Find where the given text appears and provide that cell's center as [x, y] coordinate. 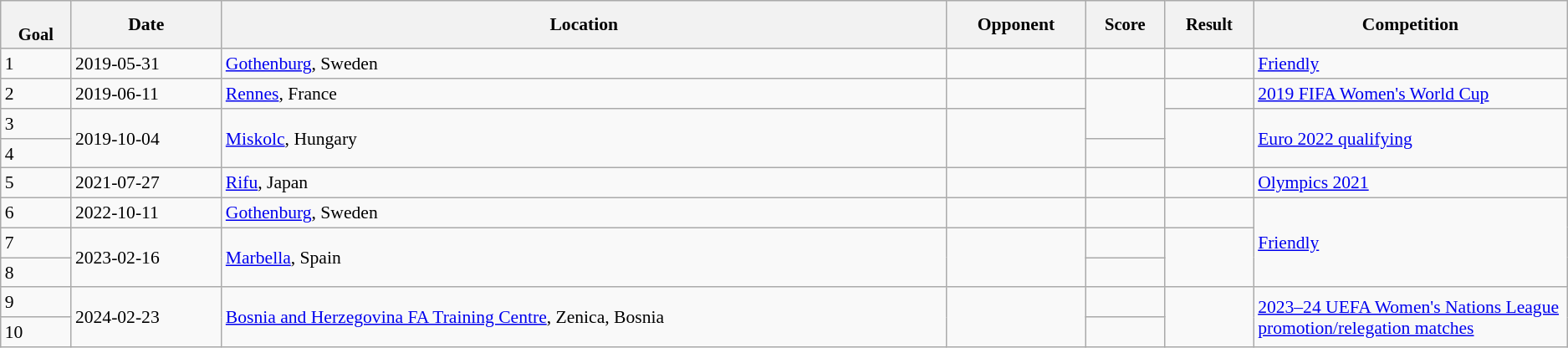
2019-10-04 [146, 139]
2023-02-16 [146, 258]
Rifu, Japan [584, 183]
3 [36, 124]
10 [36, 332]
Rennes, France [584, 94]
Euro 2022 qualifying [1410, 139]
2021-07-27 [146, 183]
2 [36, 94]
Bosnia and Herzegovina FA Training Centre, Zenica, Bosnia [584, 318]
2019 FIFA Women's World Cup [1410, 94]
2024-02-23 [146, 318]
Date [146, 25]
2022-10-11 [146, 213]
Olympics 2021 [1410, 183]
Result [1209, 25]
2019-05-31 [146, 64]
2023–24 UEFA Women's Nations League promotion/relegation matches [1410, 318]
Competition [1410, 25]
6 [36, 213]
Miskolc, Hungary [584, 139]
Score [1126, 25]
Location [584, 25]
9 [36, 303]
7 [36, 243]
5 [36, 183]
8 [36, 273]
Goal [36, 25]
4 [36, 154]
Marbella, Spain [584, 258]
1 [36, 64]
2019-06-11 [146, 94]
Opponent [1016, 25]
